Detect which cell encompasses the target text, then output its (X, Y) center coordinate. 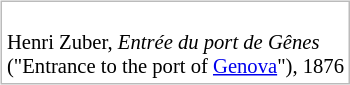
Henri Zuber, Entrée du port de Gênes("Entrance to the port of Genova"), 1876 (175, 44)
